Return (x, y) of the center of cell containing provided text 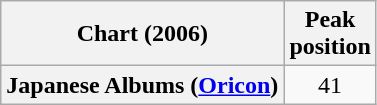
41 (330, 85)
Peakposition (330, 34)
Chart (2006) (142, 34)
Japanese Albums (Oricon) (142, 85)
